Pinpoint the cell where the given text exists, returning its [x, y] midpoint coordinate. 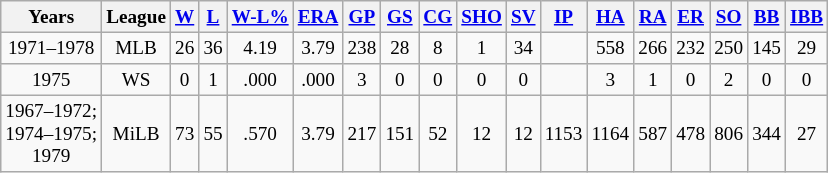
GS [400, 17]
.570 [260, 134]
ERA [318, 17]
1967–1972;1974–1975;1979 [52, 134]
L [213, 17]
478 [691, 134]
WS [136, 80]
IBB [807, 17]
SV [523, 17]
145 [767, 48]
HA [610, 17]
587 [653, 134]
4.19 [260, 48]
36 [213, 48]
MLB [136, 48]
1975 [52, 80]
238 [362, 48]
250 [729, 48]
BB [767, 17]
26 [184, 48]
1164 [610, 134]
IP [564, 17]
W [184, 17]
8 [438, 48]
Years [52, 17]
CG [438, 17]
232 [691, 48]
ER [691, 17]
SO [729, 17]
1971–1978 [52, 48]
29 [807, 48]
27 [807, 134]
SHO [482, 17]
806 [729, 134]
55 [213, 134]
MiLB [136, 134]
League [136, 17]
W-L% [260, 17]
266 [653, 48]
34 [523, 48]
GP [362, 17]
73 [184, 134]
558 [610, 48]
217 [362, 134]
52 [438, 134]
28 [400, 48]
2 [729, 80]
344 [767, 134]
151 [400, 134]
RA [653, 17]
1153 [564, 134]
